Find where the given text appears and provide that cell's center as (x, y) coordinate. 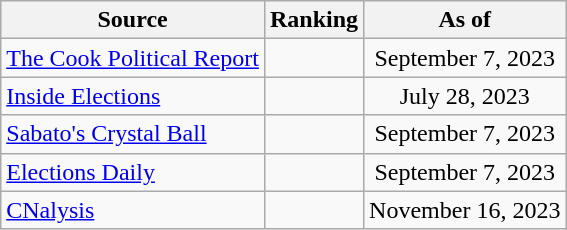
CNalysis (133, 210)
Source (133, 20)
Inside Elections (133, 96)
The Cook Political Report (133, 58)
Ranking (314, 20)
Sabato's Crystal Ball (133, 134)
July 28, 2023 (465, 96)
November 16, 2023 (465, 210)
As of (465, 20)
Elections Daily (133, 172)
